Capture the cell that displays the provided text and extract its [x, y] central coordinate. 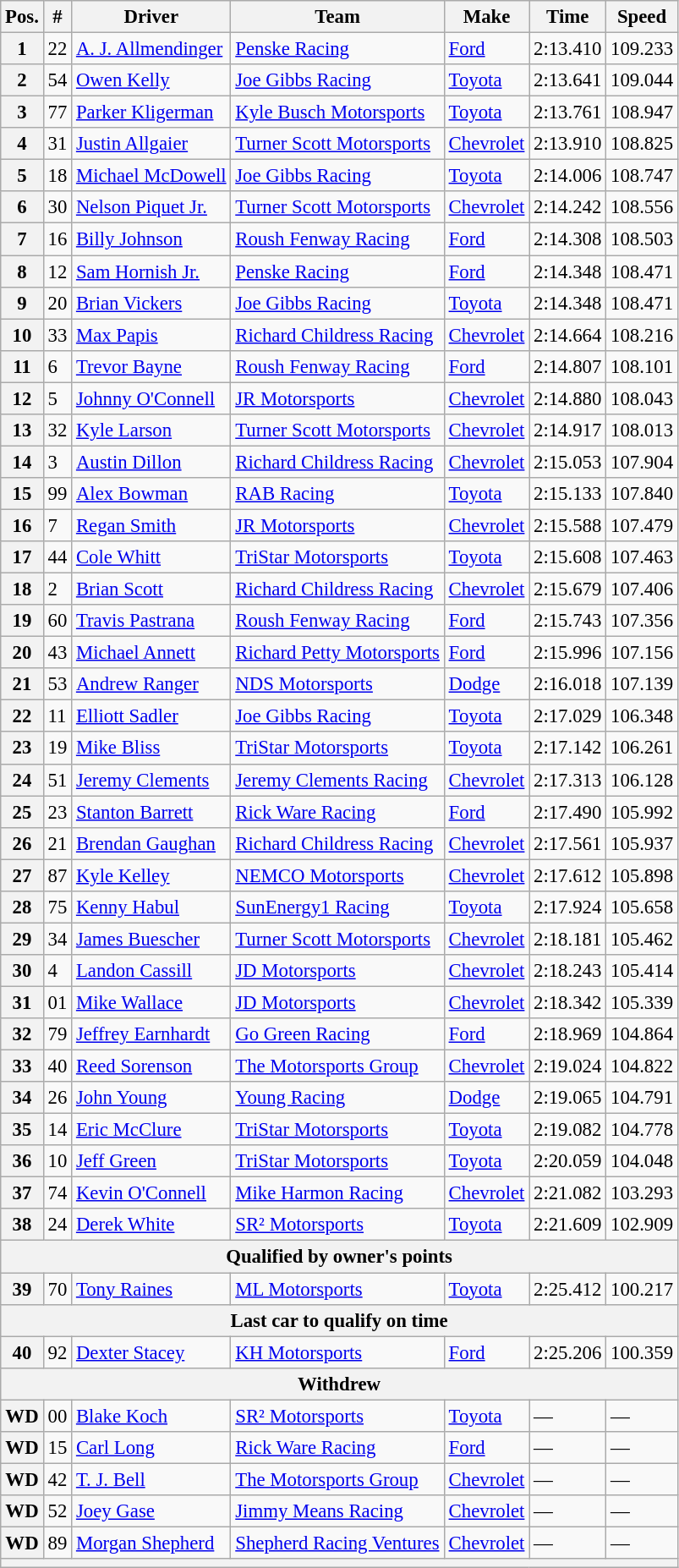
108.947 [643, 112]
2:17.029 [568, 716]
36 [22, 1161]
Johnny O'Connell [151, 398]
ML Motorsports [337, 1289]
109.044 [643, 80]
2:16.018 [568, 684]
Brian Vickers [151, 303]
74 [57, 1193]
Kevin O'Connell [151, 1193]
2:17.490 [568, 812]
87 [57, 875]
00 [57, 1416]
28 [22, 907]
108.825 [643, 144]
2:18.243 [568, 971]
Team [337, 17]
104.791 [643, 1098]
35 [22, 1130]
108.556 [643, 207]
Qualified by owner's points [340, 1257]
105.937 [643, 843]
2:15.133 [568, 494]
Alex Bowman [151, 494]
2:15.588 [568, 525]
79 [57, 1034]
Sam Hornish Jr. [151, 271]
2:19.024 [568, 1066]
106.261 [643, 748]
Morgan Shepherd [151, 1543]
Go Green Racing [337, 1034]
Carl Long [151, 1448]
29 [22, 939]
107.840 [643, 494]
92 [57, 1352]
70 [57, 1289]
Joey Gase [151, 1511]
Jeremy Clements Racing [337, 780]
Landon Cassill [151, 971]
Jeremy Clements [151, 780]
Elliott Sadler [151, 716]
2:14.006 [568, 176]
Owen Kelly [151, 80]
2:15.608 [568, 557]
105.339 [643, 1002]
89 [57, 1543]
2:14.917 [568, 430]
KH Motorsports [337, 1352]
Speed [643, 17]
44 [57, 557]
2:17.612 [568, 875]
Pos. [22, 17]
Time [568, 17]
43 [57, 653]
Driver [151, 17]
Blake Koch [151, 1416]
103.293 [643, 1193]
2:13.641 [568, 80]
Jeffrey Earnhardt [151, 1034]
2:13.910 [568, 144]
NEMCO Motorsports [337, 875]
105.658 [643, 907]
1 [22, 49]
77 [57, 112]
2:17.924 [568, 907]
2:15.996 [568, 653]
107.156 [643, 653]
James Buescher [151, 939]
Andrew Ranger [151, 684]
107.356 [643, 621]
Trevor Bayne [151, 366]
2:13.410 [568, 49]
109.233 [643, 49]
8 [22, 271]
17 [22, 557]
Max Papis [151, 335]
51 [57, 780]
RAB Racing [337, 494]
Billy Johnson [151, 239]
Brian Scott [151, 589]
60 [57, 621]
Young Racing [337, 1098]
Jimmy Means Racing [337, 1511]
Michael McDowell [151, 176]
Richard Petty Motorsports [337, 653]
Mike Wallace [151, 1002]
108.101 [643, 366]
2:17.561 [568, 843]
2:15.679 [568, 589]
01 [57, 1002]
Reed Sorenson [151, 1066]
Shepherd Racing Ventures [337, 1543]
A. J. Allmendinger [151, 49]
Stanton Barrett [151, 812]
2:15.743 [568, 621]
108.043 [643, 398]
Justin Allgaier [151, 144]
99 [57, 494]
Parker Kligerman [151, 112]
54 [57, 80]
2:17.313 [568, 780]
2:14.880 [568, 398]
37 [22, 1193]
2:18.342 [568, 1002]
2:14.242 [568, 207]
Mike Bliss [151, 748]
Withdrew [340, 1384]
105.414 [643, 971]
2:13.761 [568, 112]
Tony Raines [151, 1289]
Nelson Piquet Jr. [151, 207]
25 [22, 812]
Travis Pastrana [151, 621]
Austin Dillon [151, 462]
107.904 [643, 462]
Derek White [151, 1225]
2:18.969 [568, 1034]
108.747 [643, 176]
2:25.206 [568, 1352]
Michael Annett [151, 653]
NDS Motorsports [337, 684]
39 [22, 1289]
2:18.181 [568, 939]
Cole Whitt [151, 557]
107.139 [643, 684]
2:17.142 [568, 748]
Kyle Busch Motorsports [337, 112]
106.128 [643, 780]
105.898 [643, 875]
2:25.412 [568, 1289]
2:14.664 [568, 335]
T. J. Bell [151, 1479]
13 [22, 430]
105.992 [643, 812]
2:19.082 [568, 1130]
Kyle Kelley [151, 875]
2:21.082 [568, 1193]
2:20.059 [568, 1161]
100.217 [643, 1289]
SunEnergy1 Racing [337, 907]
# [57, 17]
104.822 [643, 1066]
2:14.308 [568, 239]
Mike Harmon Racing [337, 1193]
53 [57, 684]
Last car to qualify on time [340, 1320]
102.909 [643, 1225]
2:14.807 [568, 366]
42 [57, 1479]
104.048 [643, 1161]
Dexter Stacey [151, 1352]
9 [22, 303]
100.359 [643, 1352]
Eric McClure [151, 1130]
107.406 [643, 589]
Jeff Green [151, 1161]
Kyle Larson [151, 430]
2:15.053 [568, 462]
Make [486, 17]
John Young [151, 1098]
104.864 [643, 1034]
27 [22, 875]
38 [22, 1225]
2:21.609 [568, 1225]
2:19.065 [568, 1098]
108.013 [643, 430]
108.216 [643, 335]
105.462 [643, 939]
108.503 [643, 239]
Brendan Gaughan [151, 843]
52 [57, 1511]
75 [57, 907]
Kenny Habul [151, 907]
104.778 [643, 1130]
Regan Smith [151, 525]
106.348 [643, 716]
107.479 [643, 525]
107.463 [643, 557]
